Detect which cell encompasses the target text, then output its (X, Y) center coordinate. 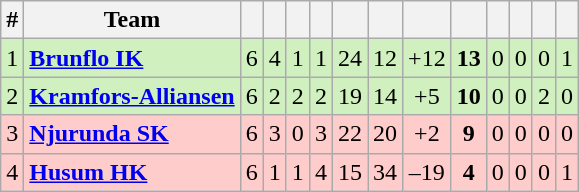
15 (350, 172)
34 (386, 172)
12 (386, 58)
+2 (428, 134)
+5 (428, 96)
Kramfors-Alliansen (132, 96)
Brunflo IK (132, 58)
24 (350, 58)
Team (132, 20)
10 (468, 96)
9 (468, 134)
+12 (428, 58)
19 (350, 96)
14 (386, 96)
22 (350, 134)
–19 (428, 172)
13 (468, 58)
Husum HK (132, 172)
Njurunda SK (132, 134)
# (12, 20)
20 (386, 134)
